Scan for the cell matching the given text and deliver its [x, y] coordinate at center. 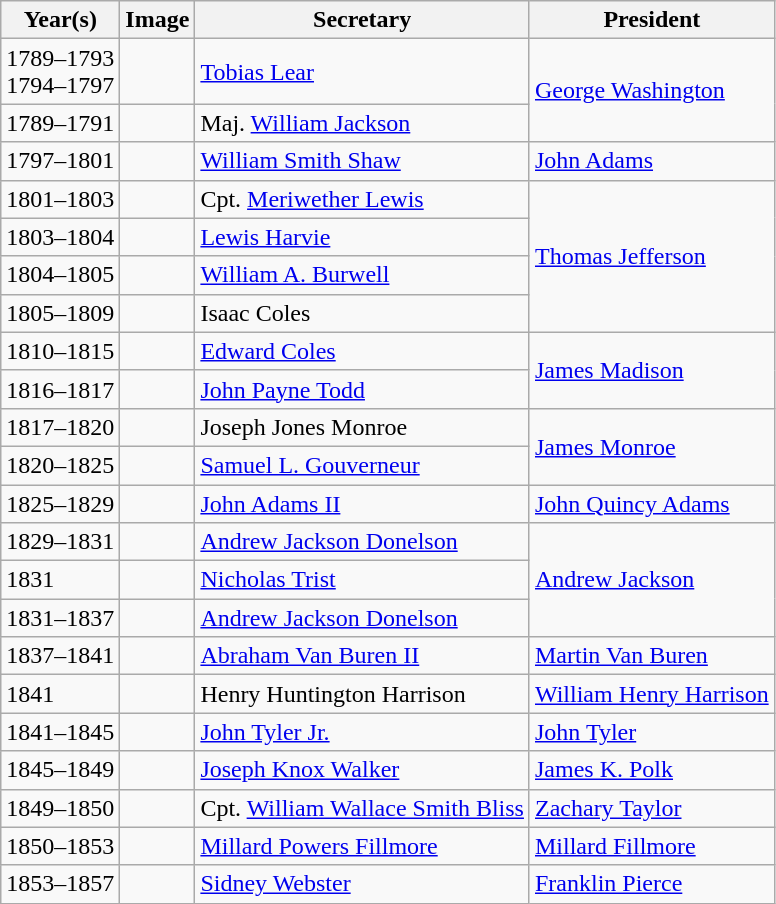
Thomas Jefferson [652, 256]
John Tyler [652, 732]
Zachary Taylor [652, 808]
Image [158, 20]
1849–1850 [60, 808]
1850–1853 [60, 846]
1801–1803 [60, 199]
James K. Polk [652, 770]
1789–17931794–1797 [60, 72]
Joseph Jones Monroe [362, 427]
John Quincy Adams [652, 503]
Henry Huntington Harrison [362, 694]
1841 [60, 694]
1831–1837 [60, 618]
1817–1820 [60, 427]
Samuel L. Gouverneur [362, 465]
1829–1831 [60, 542]
Cpt. Meriwether Lewis [362, 199]
President [652, 20]
Tobias Lear [362, 72]
George Washington [652, 90]
1825–1829 [60, 503]
1841–1845 [60, 732]
1816–1817 [60, 389]
Joseph Knox Walker [362, 770]
Franklin Pierce [652, 884]
William A. Burwell [362, 275]
John Payne Todd [362, 389]
James Madison [652, 370]
Martin Van Buren [652, 656]
Maj. William Jackson [362, 123]
William Henry Harrison [652, 694]
Millard Powers Fillmore [362, 846]
1845–1849 [60, 770]
Lewis Harvie [362, 237]
Andrew Jackson [652, 580]
James Monroe [652, 446]
Millard Fillmore [652, 846]
William Smith Shaw [362, 161]
Cpt. William Wallace Smith Bliss [362, 808]
1789–1791 [60, 123]
Year(s) [60, 20]
Nicholas Trist [362, 580]
1820–1825 [60, 465]
Isaac Coles [362, 313]
1837–1841 [60, 656]
Abraham Van Buren II [362, 656]
Edward Coles [362, 351]
1805–1809 [60, 313]
1797–1801 [60, 161]
John Adams II [362, 503]
1810–1815 [60, 351]
John Adams [652, 161]
1804–1805 [60, 275]
Secretary [362, 20]
Sidney Webster [362, 884]
1853–1857 [60, 884]
1803–1804 [60, 237]
John Tyler Jr. [362, 732]
1831 [60, 580]
